Provide the [x, y] coordinate of the cell's center where the given text is located.  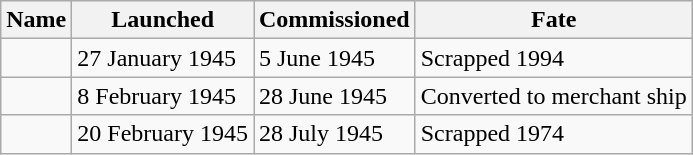
27 January 1945 [163, 58]
Scrapped 1994 [554, 58]
20 February 1945 [163, 134]
Converted to merchant ship [554, 96]
Commissioned [335, 20]
28 July 1945 [335, 134]
Fate [554, 20]
8 February 1945 [163, 96]
Name [36, 20]
Launched [163, 20]
Scrapped 1974 [554, 134]
28 June 1945 [335, 96]
5 June 1945 [335, 58]
